Output the [x, y] coordinate of the center of the cell containing the given text.  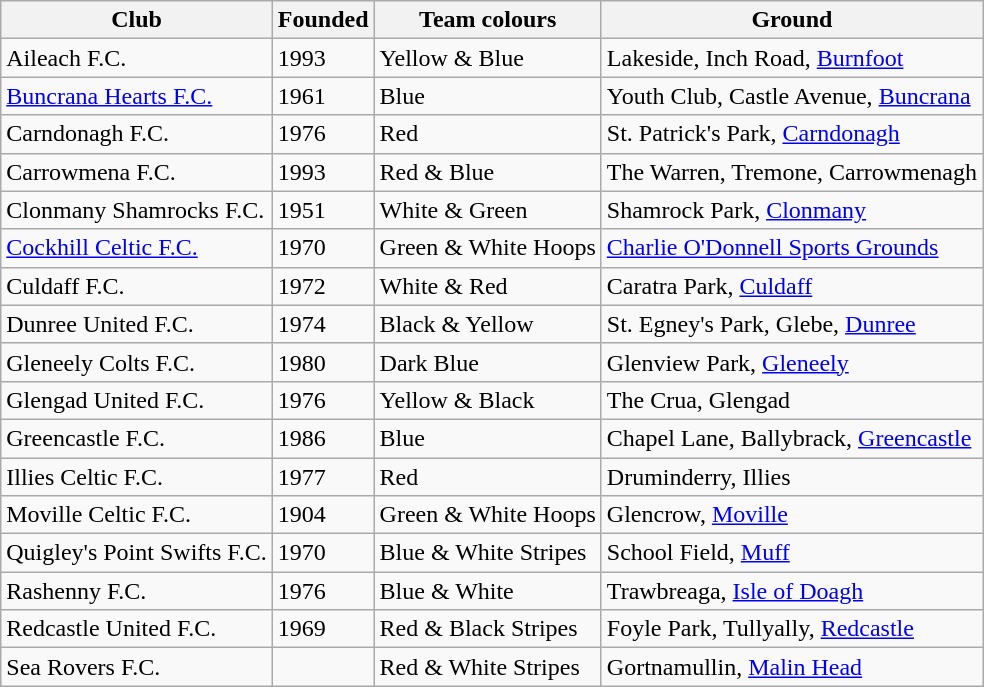
Aileach F.C. [137, 58]
1986 [323, 438]
1961 [323, 96]
Blue & White Stripes [488, 553]
Yellow & Black [488, 400]
Glencrow, Moville [792, 515]
The Crua, Glengad [792, 400]
Trawbreaga, Isle of Doagh [792, 591]
Greencastle F.C. [137, 438]
Team colours [488, 20]
Black & Yellow [488, 324]
Sea Rovers F.C. [137, 667]
Youth Club, Castle Avenue, Buncrana [792, 96]
Yellow & Blue [488, 58]
Founded [323, 20]
Moville Celtic F.C. [137, 515]
Redcastle United F.C. [137, 629]
1951 [323, 210]
Lakeside, Inch Road, Burnfoot [792, 58]
Rashenny F.C. [137, 591]
Clonmany Shamrocks F.C. [137, 210]
Carndonagh F.C. [137, 134]
1969 [323, 629]
Druminderry, Illies [792, 477]
Caratra Park, Culdaff [792, 286]
Club [137, 20]
School Field, Muff [792, 553]
1977 [323, 477]
Foyle Park, Tullyally, Redcastle [792, 629]
Carrowmena F.C. [137, 172]
Quigley's Point Swifts F.C. [137, 553]
Glengad United F.C. [137, 400]
Red & White Stripes [488, 667]
Shamrock Park, Clonmany [792, 210]
White & Green [488, 210]
Ground [792, 20]
Gleneely Colts F.C. [137, 362]
White & Red [488, 286]
Buncrana Hearts F.C. [137, 96]
Charlie O'Donnell Sports Grounds [792, 248]
1980 [323, 362]
St. Egney's Park, Glebe, Dunree [792, 324]
Dark Blue [488, 362]
1904 [323, 515]
Blue & White [488, 591]
The Warren, Tremone, Carrowmenagh [792, 172]
Cockhill Celtic F.C. [137, 248]
Glenview Park, Gleneely [792, 362]
Chapel Lane, Ballybrack, Greencastle [792, 438]
Dunree United F.C. [137, 324]
1974 [323, 324]
Gortnamullin, Malin Head [792, 667]
Red & Blue [488, 172]
Red & Black Stripes [488, 629]
1972 [323, 286]
Culdaff F.C. [137, 286]
Illies Celtic F.C. [137, 477]
St. Patrick's Park, Carndonagh [792, 134]
